From the cell containing the given text, extract its center point as [x, y] coordinate. 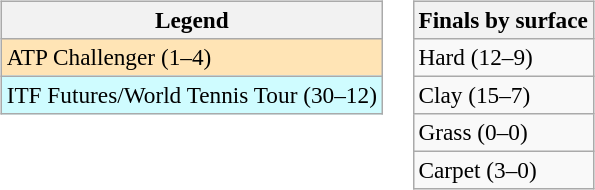
Legend [192, 20]
Hard (12–9) [503, 57]
Grass (0–0) [503, 133]
Clay (15–7) [503, 95]
Carpet (3–0) [503, 171]
ATP Challenger (1–4) [192, 57]
Finals by surface [503, 20]
ITF Futures/World Tennis Tour (30–12) [192, 95]
